For the text-containing cell, return its midpoint in [X, Y] coordinate format. 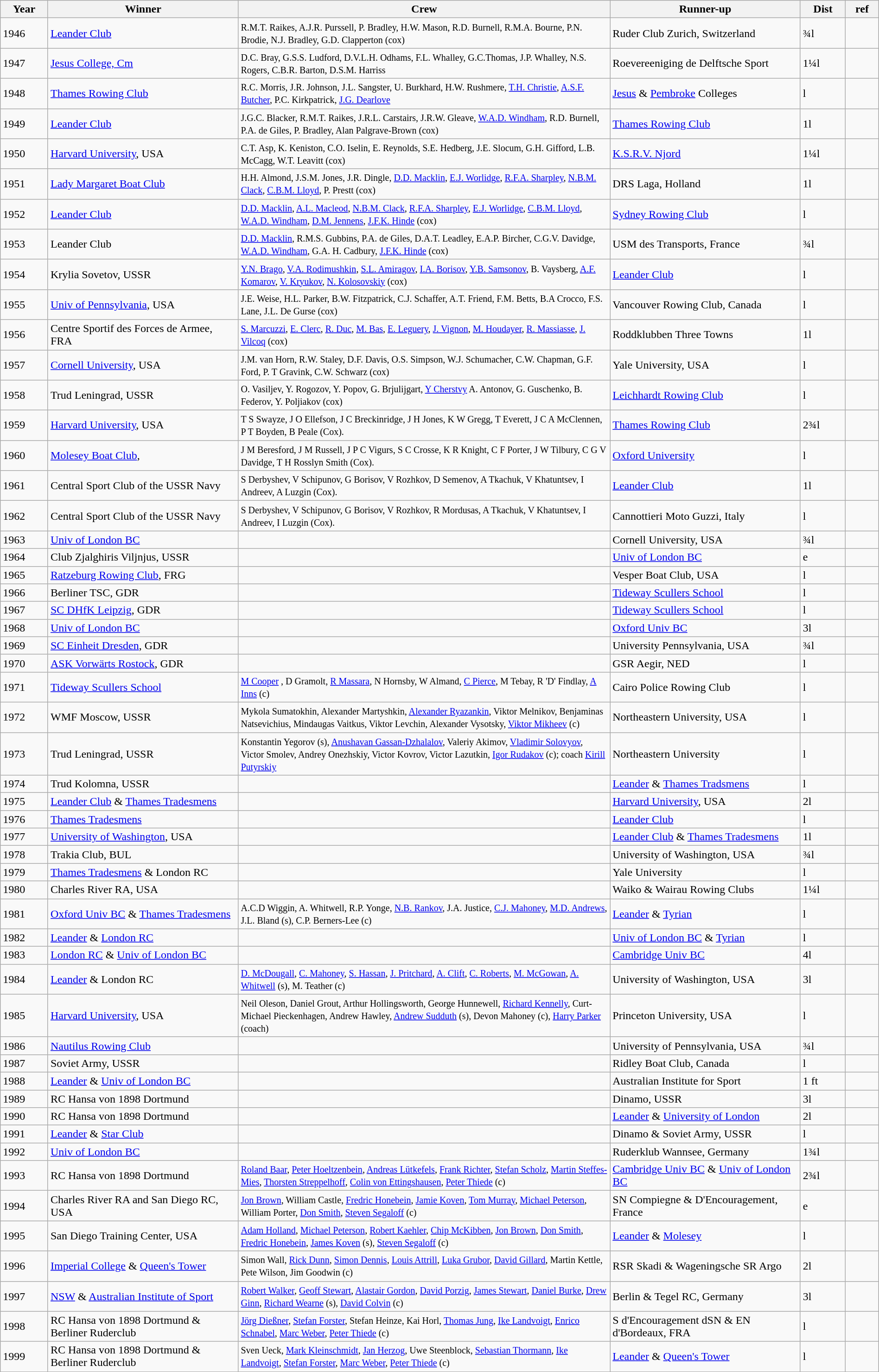
Ruder Club Zurich, Switzerland [706, 33]
S Derbyshev, V Schipunov, G Borisov, V Rozhkov, R Mordusas, A Tkachuk, V Khatuntsev, I Andreev, I Luzgin (Cox). [424, 516]
Jesus & Pembroke Colleges [706, 94]
A.C.D Wiggin, A. Whitwell, R.P. Yonge, N.B. Rankov, J.A. Justice, C.J. Mahoney, M.D. Andrews, J.L. Bland (s), C.P. Berners-Lee (c) [424, 913]
1963 [24, 540]
Leander & University of London [706, 1117]
R.C. Morris, J.R. Johnson, J.L. Sangster, U. Burkhard, H.W. Rushmere, T.H. Christie, A.S.F. Butcher, P.C. Kirkpatrick, J.G. Dearlove [424, 94]
Leander & Univ of London BC [143, 1081]
Sven Ueck, Mark Kleinschmidt, Jan Herzog, Uwe Steenblock, Sebastian Thormann, Ike Landvoigt, Stefan Forster, Marc Weber, Peter Thiede (c) [424, 1357]
1982 [24, 938]
1975 [24, 802]
1987 [24, 1063]
Berlin & Tegel RC, Germany [706, 1296]
1950 [24, 154]
USM des Transports, France [706, 244]
1993 [24, 1176]
Dist [822, 9]
1947 [24, 63]
1952 [24, 214]
T S Swayze, J O Ellefson, J C Breckinridge, J H Jones, K W Gregg, T Everett, J C A McClennen, P T Boyden, B Peale (Cox). [424, 426]
1967 [24, 610]
Cambridge Univ BC [706, 955]
1951 [24, 184]
D.D. Macklin, A.L. Macleod, N.B.M. Clack, R.F.A. Sharpley, E.J. Worlidge, C.B.M. Lloyd, W.A.D. Windham, D.M. Jennens, J.F.K. Hinde (cox) [424, 214]
1978 [24, 855]
1957 [24, 364]
Adam Holland, Michael Peterson, Robert Kaehler, Chip McKibben, Jon Brown, Don Smith, Fredric Honebein, James Koven (s), Steven Segaloff (c) [424, 1236]
Leander & Star Club [143, 1134]
San Diego Training Center, USA [143, 1236]
1974 [24, 784]
London RC & Univ of London BC [143, 955]
Vancouver Rowing Club, Canada [706, 304]
1994 [24, 1206]
Runner-up [706, 9]
NSW & Australian Institute of Sport [143, 1296]
1996 [24, 1266]
Leander & Queen's Tower [706, 1357]
Oxford Univ BC [706, 628]
1961 [24, 486]
1972 [24, 717]
ref [862, 9]
1 ft [822, 1081]
WMF Moscow, USSR [143, 717]
Vesper Boat Club, USA [706, 575]
1998 [24, 1326]
Leander & Molesey [706, 1236]
Oxford Univ BC & Thames Tradesmens [143, 913]
Yale University [706, 872]
J.E. Weise, H.L. Parker, B.W. Fitzpatrick, C.J. Schaffer, A.T. Friend, F.M. Betts, B.A Crocco, F.S. Lane, J.L. De Gurse (cox) [424, 304]
SC Einheit Dresden, GDR [143, 645]
Soviet Army, USSR [143, 1063]
Roddklubben Three Towns [706, 335]
Charles River RA, USA [143, 890]
1970 [24, 663]
Cannottieri Moto Guzzi, Italy [706, 516]
J.G.C. Blacker, R.M.T. Raikes, J.R.L. Carstairs, J.R.W. Gleave, W.A.D. Windham, R.D. Burnell, P.A. de Giles, P. Bradley, Alan Palgrave-Brown (cox) [424, 123]
Trakia Club, BUL [143, 855]
Lady Margaret Boat Club [143, 184]
DRS Laga, Holland [706, 184]
Thames Tradesmens & London RC [143, 872]
Cambridge Univ BC & Univ of London BC [706, 1176]
ASK Vorwärts Rostock, GDR [143, 663]
R.M.T. Raikes, A.J.R. Purssell, P. Bradley, H.W. Mason, R.D. Burnell, R.M.A. Bourne, P.N. Brodie, N.J. Bradley, G.D. Clapperton (cox) [424, 33]
1999 [24, 1357]
1980 [24, 890]
Jesus College, Cm [143, 63]
Year [24, 9]
SN Compiegne & D'Encouragement, France [706, 1206]
1968 [24, 628]
1¾l [822, 1152]
Jon Brown, William Castle, Fredric Honebein, Jamie Koven, Tom Murray, Michael Peterson, William Porter, Don Smith, Steven Segaloff (c) [424, 1206]
Thames Tradesmens [143, 819]
Cairo Police Rowing Club [706, 687]
1997 [24, 1296]
J M Beresford, J M Russell, J P C Vigurs, S C Crosse, K R Knight, C F Porter, J W Tilbury, C G V Davidge, T H Rosslyn Smith (Cox). [424, 455]
Leander & Thames Tradsmens [706, 784]
Yale University, USA [706, 364]
J.M. van Horn, R.W. Staley, D.F. Davis, O.S. Simpson, W.J. Schumacher, C.W. Chapman, G.F. Ford, P. T Gravink, C.W. Schwarz (cox) [424, 364]
Dinamo & Soviet Army, USSR [706, 1134]
Simon Wall, Rick Dunn, Simon Dennis, Louis Attrill, Luka Grubor, David Gillard, Martin Kettle, Pete Wilson, Jim Goodwin (c) [424, 1266]
Princeton University, USA [706, 1015]
1977 [24, 837]
1965 [24, 575]
S. Marcuzzi, E. Clerc, R. Duc, M. Bas, E. Leguery, J. Vignon, M. Houdayer, R. Massiasse, J. Vilcoq (cox) [424, 335]
1979 [24, 872]
Winner [143, 9]
D.D. Macklin, R.M.S. Gubbins, P.A. de Giles, D.A.T. Leadley, E.A.P. Bircher, C.G.V. Davidge, W.A.D. Windham, G.A. H. Cadbury, J.F.K. Hinde (cox) [424, 244]
1992 [24, 1152]
1966 [24, 593]
Crew [424, 9]
1984 [24, 979]
Robert Walker, Geoff Stewart, Alastair Gordon, David Porzig, James Stewart, Daniel Burke, Drew Ginn, Richard Wearne (s), David Colvin (c) [424, 1296]
1990 [24, 1117]
Jörg Dießner, Stefan Forster, Stefan Heinze, Kai Horl, Thomas Jung, Ike Landvoigt, Enrico Schnabel, Marc Weber, Peter Thiede (c) [424, 1326]
O. Vasiljev, Y. Rogozov, Y. Popov, G. Brjulijgart, Y Cherstvy A. Antonov, G. Guschenko, B. Federov, Y. Poljiakov (cox) [424, 395]
C.T. Asp, K. Keniston, C.O. Iselin, E. Reynolds, S.E. Hedberg, J.E. Slocum, G.H. Gifford, L.B. McCagg, W.T. Leavitt (cox) [424, 154]
University of Pennsylvania, USA [706, 1046]
Nautilus Rowing Club [143, 1046]
1969 [24, 645]
1986 [24, 1046]
1960 [24, 455]
Roevereeniging de Delftsche Sport [706, 63]
1985 [24, 1015]
1976 [24, 819]
K.S.R.V. Njord [706, 154]
H.H. Almond, J.S.M. Jones, J.R. Dingle, D.D. Macklin, E.J. Worlidge, R.F.A. Sharpley, N.B.M. Clack, C.B.M. Lloyd, P. Prestt (cox) [424, 184]
Ruderklub Wannsee, Germany [706, 1152]
Northeastern University [706, 754]
Waiko & Wairau Rowing Clubs [706, 890]
1989 [24, 1098]
1988 [24, 1081]
University Pennsylvania, USA [706, 645]
D. McDougall, C. Mahoney, S. Hassan, J. Pritchard, A. Clift, C. Roberts, M. McGowan, A. Whitwell (s), M. Teather (c) [424, 979]
S d'Encouragement dSN & EN d'Bordeaux, FRA [706, 1326]
1995 [24, 1236]
Univ of London BC & Tyrian [706, 938]
Trud Kolomna, USSR [143, 784]
Univ of Pennsylvania, USA [143, 304]
1955 [24, 304]
Imperial College & Queen's Tower [143, 1266]
1991 [24, 1134]
S Derbyshev, V Schipunov, G Borisov, V Rozhkov, D Semenov, A Tkachuk, V Khatuntsev, I Andreev, A Luzgin (Cox). [424, 486]
Dinamo, USSR [706, 1098]
1949 [24, 123]
Leander & Tyrian [706, 913]
Ratzeburg Rowing Club, FRG [143, 575]
1962 [24, 516]
1948 [24, 94]
Club Zjalghiris Viljnjus, USSR [143, 557]
Y.N. Brago, V.A. Rodimushkin, S.L. Amiragov, I.A. Borisov, Y.B. Samsonov, B. Vaysberg, A.F. Komarov, V. Kryukov, N. Kolosovskiy (cox) [424, 274]
Northeastern University, USA [706, 717]
Charles River RA and San Diego RC, USA [143, 1206]
1956 [24, 335]
1958 [24, 395]
M Cooper , D Gramolt, R Massara, N Hornsby, W Almand, C Pierce, M Tebay, R 'D' Findlay, A Inns (c) [424, 687]
SC DHfK Leipzig, GDR [143, 610]
1964 [24, 557]
1954 [24, 274]
Centre Sportif des Forces de Armee, FRA [143, 335]
1959 [24, 426]
1953 [24, 244]
Ridley Boat Club, Canada [706, 1063]
Molesey Boat Club, [143, 455]
GSR Aegir, NED [706, 663]
Sydney Rowing Club [706, 214]
Krylia Sovetov, USSR [143, 274]
1946 [24, 33]
4l [822, 955]
Oxford University [706, 455]
RSR Skadi & Wageningsche SR Argo [706, 1266]
1973 [24, 754]
1983 [24, 955]
1981 [24, 913]
Australian Institute for Sport [706, 1081]
D.C. Bray, G.S.S. Ludford, D.V.L.H. Odhams, F.L. Whalley, G.C.Thomas, J.P. Whalley, N.S. Rogers, C.B.R. Barton, D.S.M. Harriss [424, 63]
Leichhardt Rowing Club [706, 395]
Berliner TSC, GDR [143, 593]
1971 [24, 687]
